Return the (x, y) coordinate for the center point of the cell that contains the specified text.  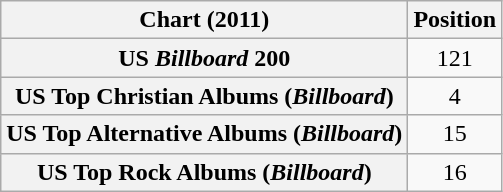
US Top Rock Albums (Billboard) (204, 172)
15 (455, 134)
Chart (2011) (204, 20)
US Top Alternative Albums (Billboard) (204, 134)
US Billboard 200 (204, 58)
121 (455, 58)
16 (455, 172)
US Top Christian Albums (Billboard) (204, 96)
4 (455, 96)
Position (455, 20)
